Capture the cell that displays the provided text and extract its (X, Y) central coordinate. 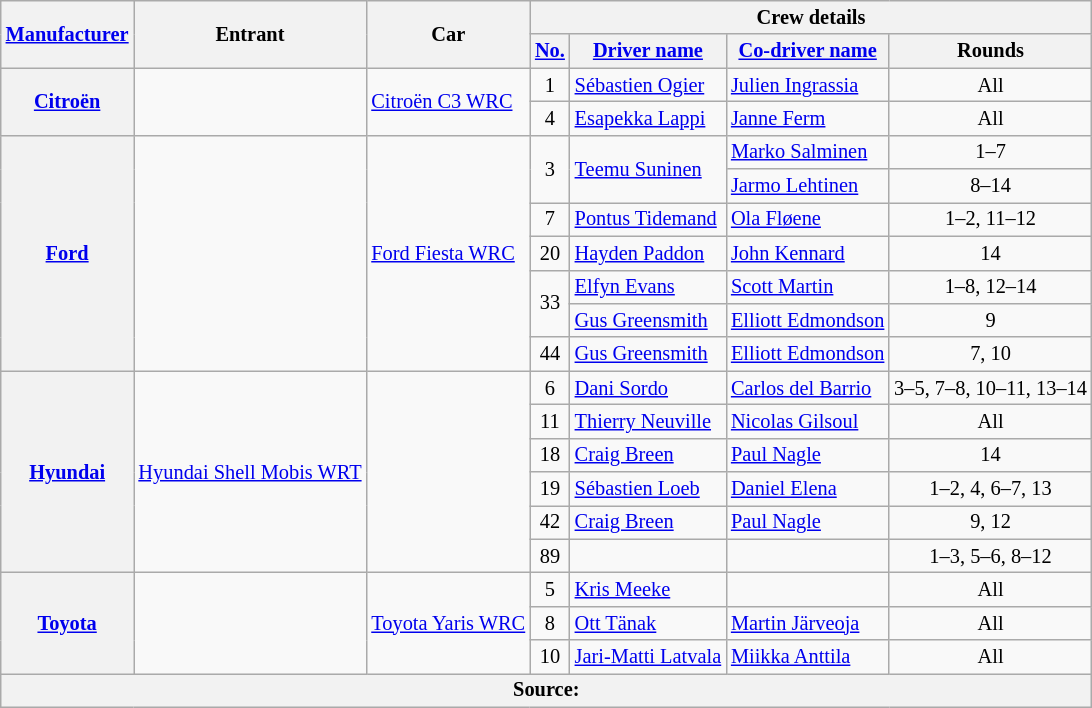
Janne Ferm (808, 118)
Rounds (990, 51)
Martin Järveoja (808, 623)
7 (550, 219)
1–2, 4, 6–7, 13 (990, 489)
Manufacturer (68, 34)
Ford Fiesta WRC (448, 253)
Dani Sordo (648, 388)
Citroën C3 WRC (448, 102)
Marko Salminen (808, 152)
Ola Fløene (808, 219)
Ford (68, 253)
Jarmo Lehtinen (808, 186)
5 (550, 589)
Miikka Anttila (808, 657)
Citroën (68, 102)
11 (550, 421)
1–2, 11–12 (990, 219)
42 (550, 522)
Car (448, 34)
Hayden Paddon (648, 253)
7, 10 (990, 354)
Pontus Tidemand (648, 219)
Kris Meeke (648, 589)
John Kennard (808, 253)
18 (550, 455)
3 (550, 168)
Hyundai Shell Mobis WRT (250, 472)
Julien Ingrassia (808, 85)
1 (550, 85)
Toyota (68, 622)
89 (550, 556)
Hyundai (68, 472)
4 (550, 118)
8–14 (990, 186)
Entrant (250, 34)
9 (990, 320)
8 (550, 623)
Nicolas Gilsoul (808, 421)
Carlos del Barrio (808, 388)
10 (550, 657)
1–7 (990, 152)
Esapekka Lappi (648, 118)
Sébastien Ogier (648, 85)
Crew details (811, 17)
1–8, 12–14 (990, 287)
Teemu Suninen (648, 168)
9, 12 (990, 522)
Toyota Yaris WRC (448, 622)
6 (550, 388)
20 (550, 253)
Source: (546, 690)
33 (550, 304)
Jari-Matti Latvala (648, 657)
Driver name (648, 51)
No. (550, 51)
19 (550, 489)
Daniel Elena (808, 489)
3–5, 7–8, 10–11, 13–14 (990, 388)
Elfyn Evans (648, 287)
1–3, 5–6, 8–12 (990, 556)
Scott Martin (808, 287)
Co-driver name (808, 51)
Thierry Neuville (648, 421)
44 (550, 354)
Ott Tänak (648, 623)
Sébastien Loeb (648, 489)
